Provide the (x, y) coordinate of the cell's center where the given text is located.  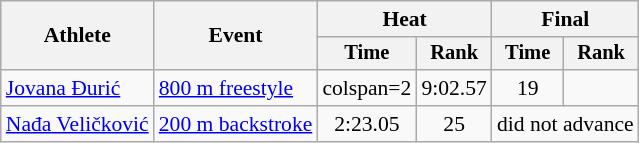
colspan=2 (366, 88)
19 (528, 88)
Nađa Veličković (78, 124)
Event (236, 36)
25 (454, 124)
800 m freestyle (236, 88)
200 m backstroke (236, 124)
did not advance (566, 124)
Heat (404, 19)
Final (566, 19)
9:02.57 (454, 88)
Athlete (78, 36)
2:23.05 (366, 124)
Jovana Đurić (78, 88)
